Find where the given text appears and provide that cell's center as (X, Y) coordinate. 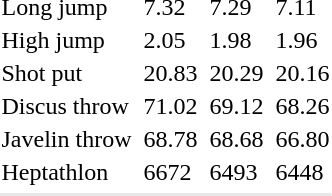
20.29 (236, 73)
20.16 (302, 73)
Heptathlon (66, 172)
68.26 (302, 106)
Discus throw (66, 106)
68.78 (170, 139)
66.80 (302, 139)
6493 (236, 172)
20.83 (170, 73)
1.98 (236, 40)
69.12 (236, 106)
Shot put (66, 73)
2.05 (170, 40)
68.68 (236, 139)
71.02 (170, 106)
1.96 (302, 40)
6448 (302, 172)
Javelin throw (66, 139)
High jump (66, 40)
6672 (170, 172)
